Return [X, Y] of the center of cell containing provided text 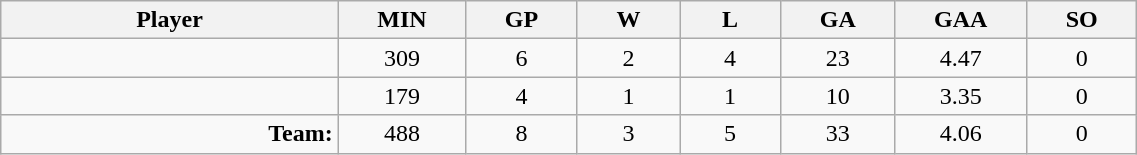
33 [838, 134]
4.06 [961, 134]
GA [838, 20]
GAA [961, 20]
Team: [170, 134]
8 [522, 134]
4.47 [961, 58]
SO [1081, 20]
309 [402, 58]
6 [522, 58]
2 [628, 58]
23 [838, 58]
W [628, 20]
3.35 [961, 96]
488 [402, 134]
10 [838, 96]
L [730, 20]
GP [522, 20]
MIN [402, 20]
Player [170, 20]
3 [628, 134]
5 [730, 134]
179 [402, 96]
